Extract the (x, y) coordinate from the center of the cell holding the provided text.  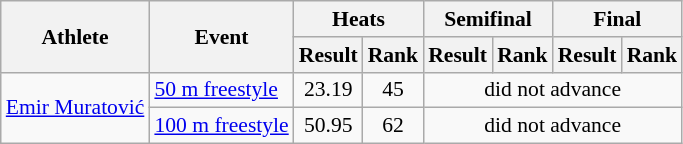
50 m freestyle (221, 90)
Final (618, 19)
45 (394, 90)
23.19 (328, 90)
Emir Muratović (76, 108)
50.95 (328, 126)
Heats (358, 19)
100 m freestyle (221, 126)
Athlete (76, 36)
Semifinal (488, 19)
62 (394, 126)
Event (221, 36)
